Find where the given text appears and provide that cell's center as (X, Y) coordinate. 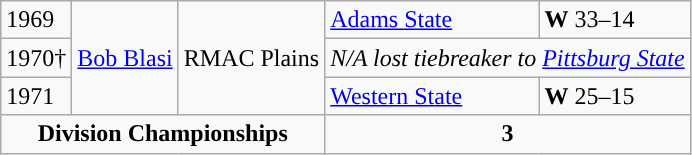
Adams State (432, 20)
Western State (432, 96)
Bob Blasi (125, 58)
1971 (36, 96)
1969 (36, 20)
N/A lost tiebreaker to Pittsburg State (508, 58)
W 25–15 (614, 96)
3 (508, 134)
1970† (36, 58)
Division Championships (163, 134)
RMAC Plains (251, 58)
W 33–14 (614, 20)
